Detect which cell encompasses the target text, then output its [x, y] center coordinate. 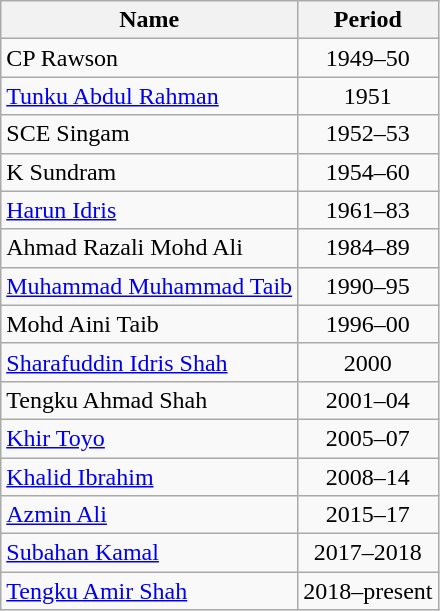
1954–60 [368, 172]
Tunku Abdul Rahman [150, 96]
Tengku Ahmad Shah [150, 400]
2000 [368, 362]
2015–17 [368, 515]
1949–50 [368, 58]
1984–89 [368, 248]
2008–14 [368, 477]
Subahan Kamal [150, 553]
1952–53 [368, 134]
Azmin Ali [150, 515]
1990–95 [368, 286]
Khir Toyo [150, 438]
2017–2018 [368, 553]
Period [368, 20]
1951 [368, 96]
SCE Singam [150, 134]
2018–present [368, 591]
CP Rawson [150, 58]
Khalid Ibrahim [150, 477]
Sharafuddin Idris Shah [150, 362]
Harun Idris [150, 210]
Muhammad Muhammad Taib [150, 286]
2005–07 [368, 438]
2001–04 [368, 400]
K Sundram [150, 172]
Tengku Amir Shah [150, 591]
Name [150, 20]
Mohd Aini Taib [150, 324]
Ahmad Razali Mohd Ali [150, 248]
1996–00 [368, 324]
1961–83 [368, 210]
